Return the (X, Y) coordinate for the center point of the cell that contains the specified text.  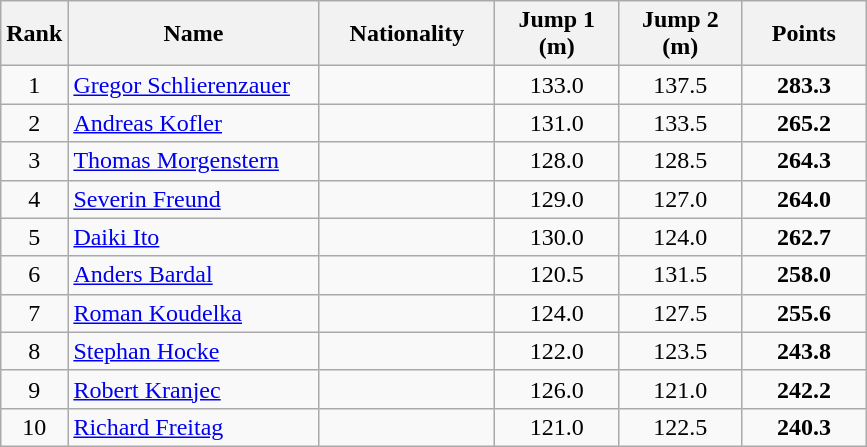
10 (34, 427)
Gregor Schlierenzauer (194, 85)
Richard Freitag (194, 427)
133.5 (681, 123)
Jump 1 (m) (557, 34)
264.3 (804, 161)
128.5 (681, 161)
8 (34, 351)
Rank (34, 34)
128.0 (557, 161)
5 (34, 237)
131.5 (681, 275)
122.5 (681, 427)
258.0 (804, 275)
133.0 (557, 85)
264.0 (804, 199)
123.5 (681, 351)
Name (194, 34)
240.3 (804, 427)
Anders Bardal (194, 275)
130.0 (557, 237)
9 (34, 389)
Stephan Hocke (194, 351)
Nationality (407, 34)
Roman Koudelka (194, 313)
265.2 (804, 123)
6 (34, 275)
7 (34, 313)
129.0 (557, 199)
255.6 (804, 313)
1 (34, 85)
Thomas Morgenstern (194, 161)
Jump 2 (m) (681, 34)
127.5 (681, 313)
242.2 (804, 389)
137.5 (681, 85)
4 (34, 199)
131.0 (557, 123)
122.0 (557, 351)
127.0 (681, 199)
3 (34, 161)
126.0 (557, 389)
2 (34, 123)
283.3 (804, 85)
Robert Kranjec (194, 389)
Daiki Ito (194, 237)
Severin Freund (194, 199)
Andreas Kofler (194, 123)
120.5 (557, 275)
243.8 (804, 351)
Points (804, 34)
262.7 (804, 237)
